Identify which cell holds the provided text, then report its (X, Y) central coordinate. 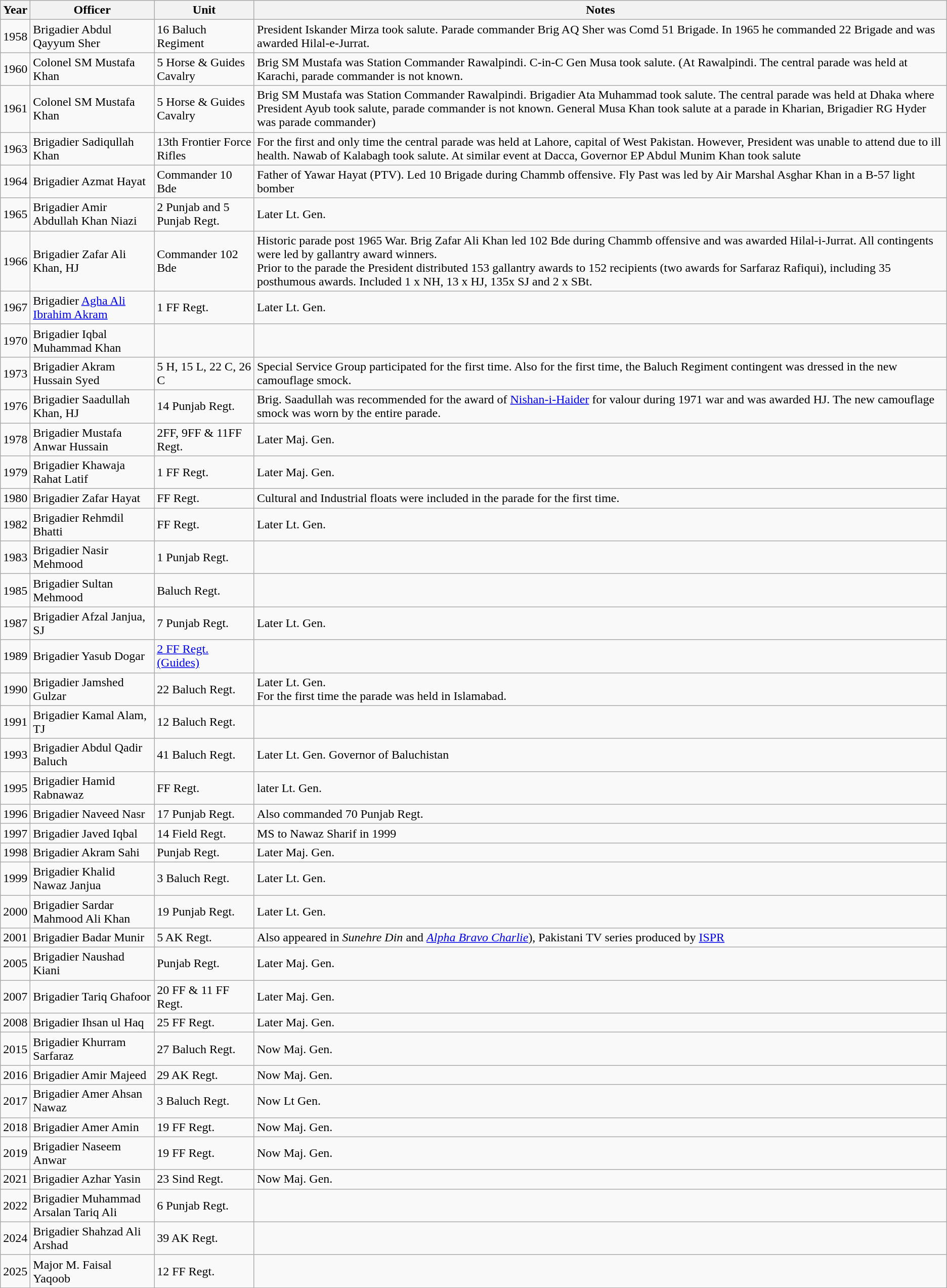
Brigadier Khalid Nawaz Janjua (92, 879)
17 Punjab Regt. (204, 814)
Brigadier Zafar Ali Khan, HJ (92, 261)
16 Baluch Regiment (204, 36)
Brigadier Naseem Anwar (92, 1153)
Brigadier Azmat Hayat (92, 181)
Brigadier Sardar Mahmood Ali Khan (92, 911)
1958 (15, 36)
Brigadier Iqbal Muhammad Khan (92, 340)
Brigadier Afzal Janjua, SJ (92, 624)
2025 (15, 1271)
Officer (92, 10)
Brigadier Agha Ali Ibrahim Akram (92, 308)
25 FF Regt. (204, 1023)
Brigadier Khurram Sarfaraz (92, 1049)
29 AK Regt. (204, 1075)
Brigadier Abdul Qayyum Sher (92, 36)
1979 (15, 473)
41 Baluch Regt. (204, 755)
1998 (15, 852)
Brigadier Kamal Alam, TJ (92, 722)
2021 (15, 1179)
1985 (15, 590)
Brigadier Saadullah Khan, HJ (92, 406)
1973 (15, 373)
Brigadier Javed Iqbal (92, 833)
1999 (15, 879)
1987 (15, 624)
Major M. Faisal Yaqoob (92, 1271)
2019 (15, 1153)
Brigadier Zafar Hayat (92, 498)
Also appeared in Sunehre Din and Alpha Bravo Charlie), Pakistani TV series produced by ISPR (600, 938)
2 FF Regt. (Guides) (204, 656)
Brigadier Amir Majeed (92, 1075)
1970 (15, 340)
Brigadier Rehmdil Bhatti (92, 524)
Commander 10 Bde (204, 181)
13th Frontier Force Rifles (204, 149)
1967 (15, 308)
Brigadier Akram Hussain Syed (92, 373)
1963 (15, 149)
1993 (15, 755)
14 Punjab Regt. (204, 406)
Later Lt. Gen. Governor of Baluchistan (600, 755)
Brigadier Naveed Nasr (92, 814)
2022 (15, 1206)
Brigadier Amer Ahsan Nawaz (92, 1101)
MS to Nawaz Sharif in 1999 (600, 833)
Now Lt Gen. (600, 1101)
2007 (15, 997)
5 AK Regt. (204, 938)
14 Field Regt. (204, 833)
1995 (15, 787)
5 H, 15 L, 22 C, 26 C (204, 373)
Commander 102 Bde (204, 261)
2017 (15, 1101)
Brigadier Amir Abdullah Khan Niazi (92, 215)
39 AK Regt. (204, 1238)
Brigadier Tariq Ghafoor (92, 997)
27 Baluch Regt. (204, 1049)
1960 (15, 69)
1997 (15, 833)
Brigadier Mustafa Anwar Hussain (92, 439)
1996 (15, 814)
Also commanded 70 Punjab Regt. (600, 814)
Year (15, 10)
later Lt. Gen. (600, 787)
1978 (15, 439)
Brigadier Muhammad Arsalan Tariq Ali (92, 1206)
1964 (15, 181)
2024 (15, 1238)
Brigadier Hamid Rabnawaz (92, 787)
Brigadier Yasub Dogar (92, 656)
Brigadier Azhar Yasin (92, 1179)
2FF, 9FF & 11FF Regt. (204, 439)
22 Baluch Regt. (204, 689)
Brigadier Abdul Qadir Baluch (92, 755)
Notes (600, 10)
2 Punjab and 5 Punjab Regt. (204, 215)
Father of Yawar Hayat (PTV). Led 10 Brigade during Chammb offensive. Fly Past was led by Air Marshal Asghar Khan in a B-57 light bomber (600, 181)
Unit (204, 10)
Brigadier Shahzad Ali Arshad (92, 1238)
Brigadier Sadiqullah Khan (92, 149)
Brigadier Badar Munir (92, 938)
2000 (15, 911)
12 Baluch Regt. (204, 722)
2018 (15, 1127)
Brigadier Naushad Kiani (92, 964)
7 Punjab Regt. (204, 624)
1990 (15, 689)
2005 (15, 964)
1966 (15, 261)
1965 (15, 215)
12 FF Regt. (204, 1271)
Brigadier Khawaja Rahat Latif (92, 473)
Later Lt. Gen.For the first time the parade was held in Islamabad. (600, 689)
Baluch Regt. (204, 590)
Cultural and Industrial floats were included in the parade for the first time. (600, 498)
20 FF & 11 FF Regt. (204, 997)
1989 (15, 656)
1980 (15, 498)
2015 (15, 1049)
Brigadier Ihsan ul Haq (92, 1023)
Brigadier Sultan Mehmood (92, 590)
2008 (15, 1023)
6 Punjab Regt. (204, 1206)
1976 (15, 406)
1961 (15, 109)
Brigadier Amer Amin (92, 1127)
1983 (15, 558)
Brigadier Akram Sahi (92, 852)
1982 (15, 524)
19 Punjab Regt. (204, 911)
1 Punjab Regt. (204, 558)
Brigadier Nasir Mehmood (92, 558)
1991 (15, 722)
2001 (15, 938)
2016 (15, 1075)
23 Sind Regt. (204, 1179)
Brigadier Jamshed Gulzar (92, 689)
